Search for the cell housing the specified text and yield its [X, Y] center coordinate. 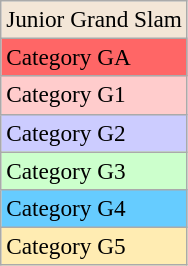
Category G3 [94, 170]
Category G2 [94, 133]
Junior Grand Slam [94, 19]
Category G4 [94, 208]
Category G5 [94, 246]
Category GA [94, 57]
Category G1 [94, 95]
